Locate the cell with the specified text and output its [x, y] center coordinate. 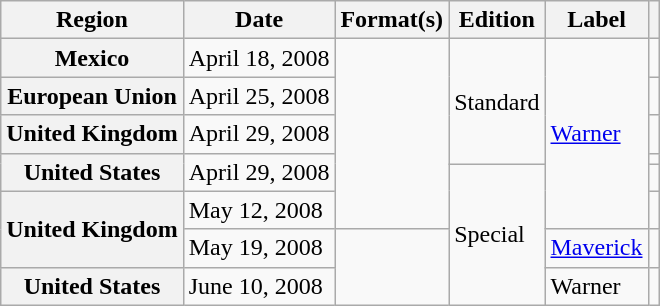
May 19, 2008 [259, 248]
Edition [497, 20]
Format(s) [392, 20]
European Union [92, 96]
Mexico [92, 58]
June 10, 2008 [259, 286]
April 18, 2008 [259, 58]
Date [259, 20]
Region [92, 20]
Standard [497, 102]
Maverick [596, 248]
April 25, 2008 [259, 96]
Special [497, 234]
Label [596, 20]
May 12, 2008 [259, 210]
